Scan for the cell matching the given text and deliver its (X, Y) coordinate at center. 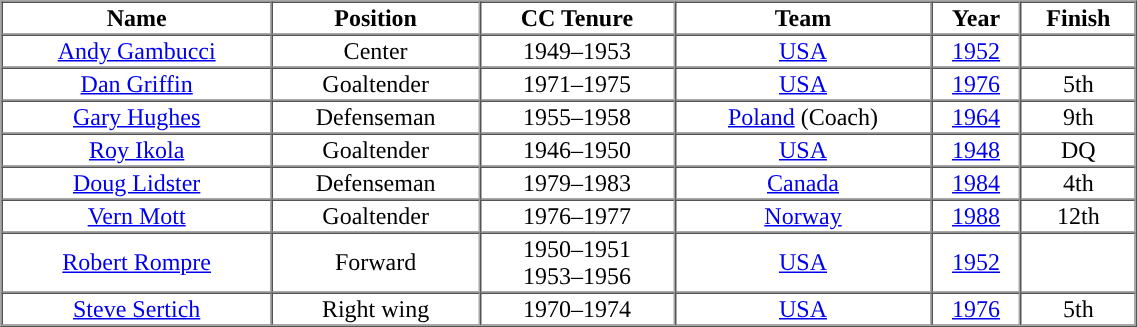
1950–19511953–1956 (576, 262)
DQ (1079, 150)
Year (976, 18)
Finish (1079, 18)
Team (802, 18)
CC Tenure (576, 18)
Canada (802, 182)
Andy Gambucci (137, 50)
Name (137, 18)
1946–1950 (576, 150)
1971–1975 (576, 84)
Roy Ikola (137, 150)
1976–1977 (576, 216)
Robert Rompre (137, 262)
1948 (976, 150)
Center (376, 50)
Gary Hughes (137, 116)
Position (376, 18)
1970–1974 (576, 308)
Dan Griffin (137, 84)
Steve Sertich (137, 308)
1964 (976, 116)
Right wing (376, 308)
1984 (976, 182)
1949–1953 (576, 50)
Doug Lidster (137, 182)
4th (1079, 182)
1955–1958 (576, 116)
Vern Mott (137, 216)
Forward (376, 262)
9th (1079, 116)
12th (1079, 216)
Poland (Coach) (802, 116)
Norway (802, 216)
1979–1983 (576, 182)
1988 (976, 216)
